Capture the cell that displays the provided text and extract its (X, Y) central coordinate. 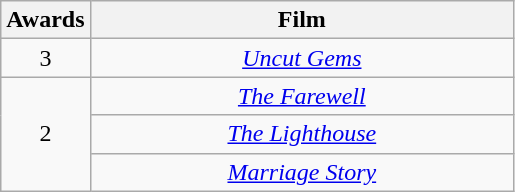
Uncut Gems (302, 58)
The Lighthouse (302, 134)
2 (46, 134)
Marriage Story (302, 172)
The Farewell (302, 96)
Awards (46, 20)
3 (46, 58)
Film (302, 20)
